Output the (X, Y) coordinate of the center of the cell containing the given text.  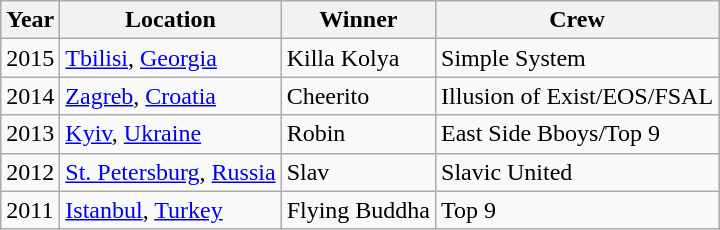
Tbilisi, Georgia (170, 58)
Slavic United (578, 172)
Year (30, 20)
St. Petersburg, Russia (170, 172)
Kyiv, Ukraine (170, 134)
Top 9 (578, 210)
2015 (30, 58)
Istanbul, Turkey (170, 210)
Location (170, 20)
2014 (30, 96)
Cheerito (358, 96)
Slav (358, 172)
Zagreb, Croatia (170, 96)
2011 (30, 210)
2012 (30, 172)
Robin (358, 134)
Illusion of Exist/EOS/FSAL (578, 96)
Winner (358, 20)
Crew (578, 20)
East Side Bboys/Top 9 (578, 134)
Simple System (578, 58)
Killa Kolya (358, 58)
2013 (30, 134)
Flying Buddha (358, 210)
